Capture the cell that displays the provided text and extract its (x, y) central coordinate. 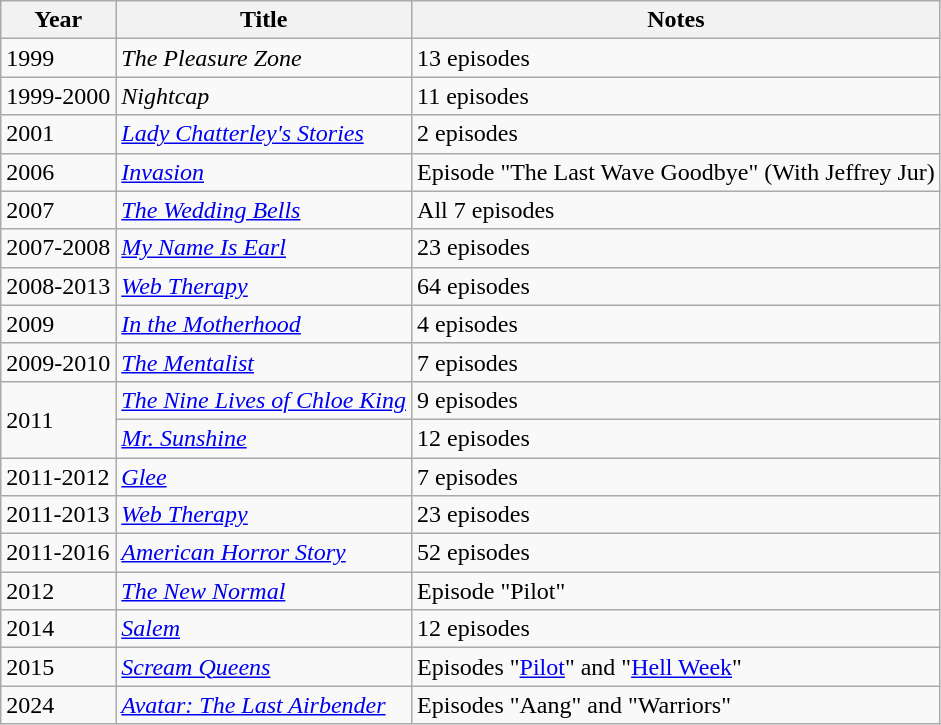
64 episodes (676, 286)
American Horror Story (264, 553)
2014 (58, 629)
The New Normal (264, 591)
All 7 episodes (676, 210)
1999 (58, 58)
Episode "The Last Wave Goodbye" (With Jeffrey Jur) (676, 172)
Year (58, 20)
Glee (264, 477)
2011-2012 (58, 477)
2011-2013 (58, 515)
2012 (58, 591)
The Wedding Bells (264, 210)
2015 (58, 667)
2009-2010 (58, 362)
My Name Is Earl (264, 248)
Episodes "Pilot" and "Hell Week" (676, 667)
Lady Chatterley's Stories (264, 134)
2008-2013 (58, 286)
2007-2008 (58, 248)
2007 (58, 210)
52 episodes (676, 553)
2 episodes (676, 134)
11 episodes (676, 96)
Episode "Pilot" (676, 591)
The Nine Lives of Chloe King (264, 400)
Episodes "Aang" and "Warriors" (676, 705)
Salem (264, 629)
2006 (58, 172)
2011-2016 (58, 553)
4 episodes (676, 324)
Notes (676, 20)
The Pleasure Zone (264, 58)
Avatar: The Last Airbender (264, 705)
Invasion (264, 172)
13 episodes (676, 58)
Nightcap (264, 96)
2009 (58, 324)
2011 (58, 419)
Scream Queens (264, 667)
1999-2000 (58, 96)
The Mentalist (264, 362)
In the Motherhood (264, 324)
2001 (58, 134)
Title (264, 20)
9 episodes (676, 400)
2024 (58, 705)
Mr. Sunshine (264, 438)
